Determine the (X, Y) coordinate at the center of the cell enclosing the given text.  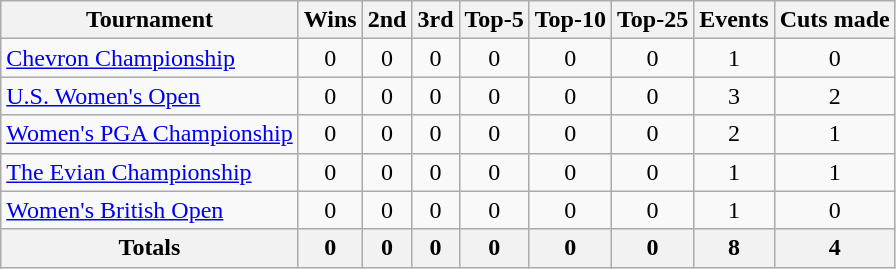
Chevron Championship (150, 58)
The Evian Championship (150, 172)
Women's PGA Championship (150, 134)
2nd (387, 20)
Top-25 (652, 20)
Cuts made (834, 20)
Top-10 (570, 20)
3rd (436, 20)
Wins (330, 20)
3 (734, 96)
U.S. Women's Open (150, 96)
Top-5 (494, 20)
Events (734, 20)
Totals (150, 248)
Tournament (150, 20)
4 (834, 248)
8 (734, 248)
Women's British Open (150, 210)
